Determine the [x, y] coordinate at the center of the cell enclosing the given text.  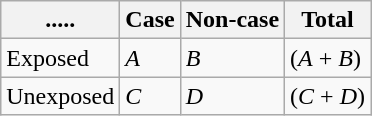
Total [328, 20]
A [150, 58]
(C + D) [328, 96]
D [232, 96]
(A + B) [328, 58]
C [150, 96]
..... [60, 20]
B [232, 58]
Exposed [60, 58]
Case [150, 20]
Unexposed [60, 96]
Non-case [232, 20]
